Detect which cell encompasses the target text, then output its (X, Y) center coordinate. 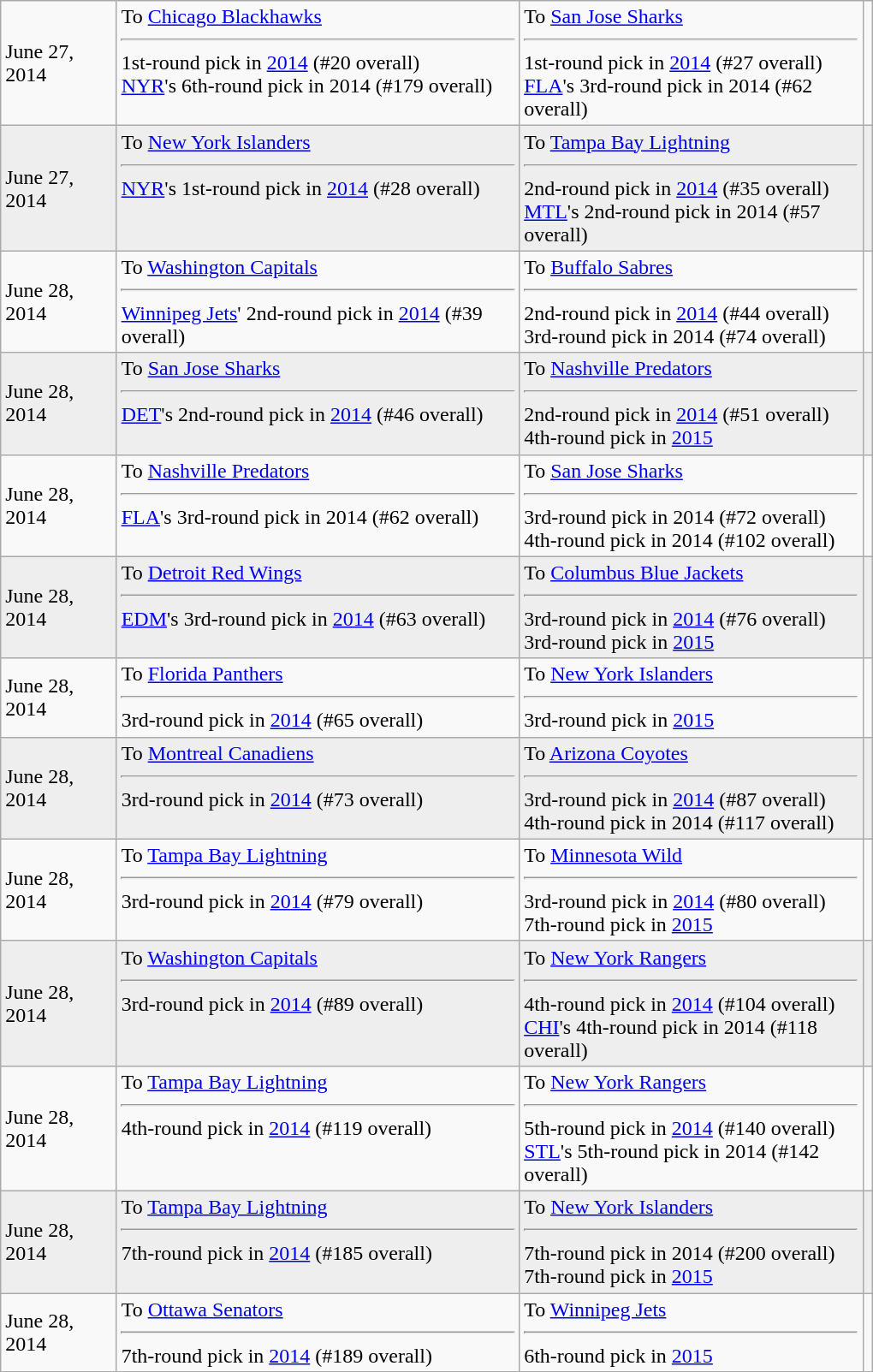
To Ottawa Senators7th-round pick in 2014 (#189 overall) (318, 1332)
To Montreal Canadiens3rd-round pick in 2014 (#73 overall) (318, 787)
To New York Islanders3rd-round pick in 2015 (692, 698)
To Arizona Coyotes3rd-round pick in 2014 (#87 overall)4th-round pick in 2014 (#117 overall) (692, 787)
To New York IslandersNYR's 1st-round pick in 2014 (#28 overall) (318, 188)
To Tampa Bay Lightning3rd-round pick in 2014 (#79 overall) (318, 890)
To Chicago Blackhawks1st-round pick in 2014 (#20 overall)NYR's 6th-round pick in 2014 (#179 overall) (318, 63)
To New York Rangers4th-round pick in 2014 (#104 overall)CHI's 4th-round pick in 2014 (#118 overall) (692, 1003)
To Winnipeg Jets6th-round pick in 2015 (692, 1332)
To San Jose Sharks3rd-round pick in 2014 (#72 overall)4th-round pick in 2014 (#102 overall) (692, 505)
To Washington CapitalsWinnipeg Jets' 2nd-round pick in 2014 (#39 overall) (318, 301)
To Tampa Bay Lightning4th-round pick in 2014 (#119 overall) (318, 1128)
To Nashville PredatorsFLA's 3rd-round pick in 2014 (#62 overall) (318, 505)
To Nashville Predators2nd-round pick in 2014 (#51 overall)4th-round pick in 2015 (692, 404)
To Columbus Blue Jackets3rd-round pick in 2014 (#76 overall)3rd-round pick in 2015 (692, 608)
To San Jose SharksDET's 2nd-round pick in 2014 (#46 overall) (318, 404)
To New York Rangers5th-round pick in 2014 (#140 overall)STL's 5th-round pick in 2014 (#142 overall) (692, 1128)
To Minnesota Wild3rd-round pick in 2014 (#80 overall)7th-round pick in 2015 (692, 890)
To Florida Panthers3rd-round pick in 2014 (#65 overall) (318, 698)
To Buffalo Sabres2nd-round pick in 2014 (#44 overall)3rd-round pick in 2014 (#74 overall) (692, 301)
To New York Islanders7th-round pick in 2014 (#200 overall)7th-round pick in 2015 (692, 1241)
To Tampa Bay Lightning7th-round pick in 2014 (#185 overall) (318, 1241)
To Washington Capitals3rd-round pick in 2014 (#89 overall) (318, 1003)
To San Jose Sharks1st-round pick in 2014 (#27 overall)FLA's 3rd-round pick in 2014 (#62 overall) (692, 63)
To Tampa Bay Lightning2nd-round pick in 2014 (#35 overall)MTL's 2nd-round pick in 2014 (#57 overall) (692, 188)
To Detroit Red WingsEDM's 3rd-round pick in 2014 (#63 overall) (318, 608)
